Provide the (X, Y) coordinate of the cell's center where the given text is located.  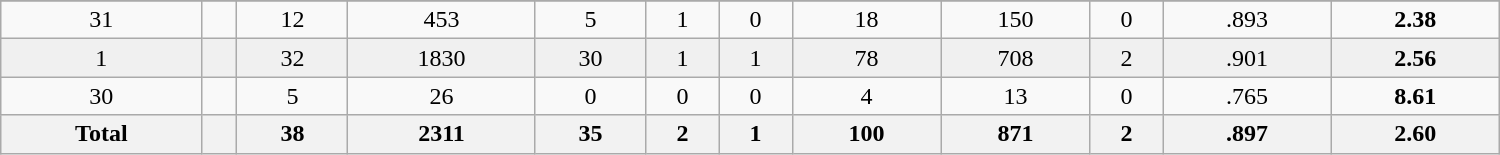
78 (866, 58)
12 (292, 20)
2311 (442, 134)
2.38 (1415, 20)
150 (1016, 20)
8.61 (1415, 96)
.897 (1247, 134)
2.56 (1415, 58)
453 (442, 20)
13 (1016, 96)
.901 (1247, 58)
4 (866, 96)
Total (102, 134)
1830 (442, 58)
26 (442, 96)
871 (1016, 134)
35 (590, 134)
708 (1016, 58)
2.60 (1415, 134)
32 (292, 58)
31 (102, 20)
18 (866, 20)
.765 (1247, 96)
38 (292, 134)
100 (866, 134)
.893 (1247, 20)
